Identify which cell holds the provided text, then report its [x, y] central coordinate. 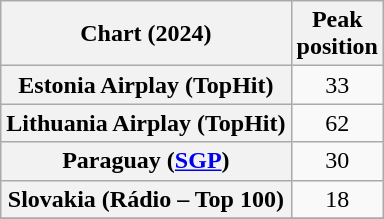
18 [337, 199]
Slovakia (Rádio – Top 100) [146, 199]
Chart (2024) [146, 34]
Peakposition [337, 34]
33 [337, 85]
62 [337, 123]
Lithuania Airplay (TopHit) [146, 123]
30 [337, 161]
Paraguay (SGP) [146, 161]
Estonia Airplay (TopHit) [146, 85]
